From the cell containing the given text, extract its center point as [x, y] coordinate. 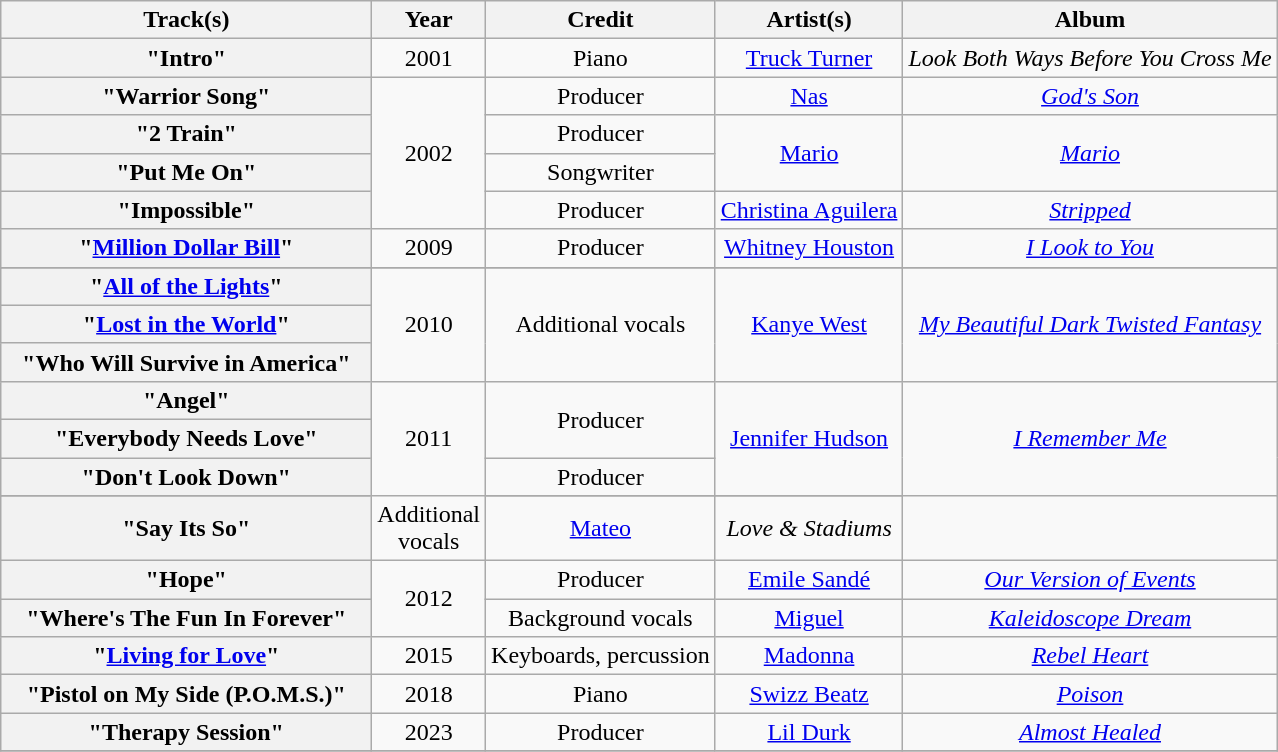
2015 [429, 656]
"Impossible" [186, 210]
Year [429, 20]
Madonna [809, 656]
Credit [601, 20]
"2 Train" [186, 134]
"Say Its So" [186, 528]
"Pistol on My Side (P.O.M.S.)" [186, 694]
Artist(s) [809, 20]
2001 [429, 58]
Poison [1090, 694]
"Therapy Session" [186, 732]
2012 [429, 599]
"Intro" [186, 58]
"Warrior Song" [186, 96]
2009 [429, 248]
Miguel [809, 618]
Look Both Ways Before You Cross Me [1090, 58]
"Million Dollar Bill" [186, 248]
Almost Healed [1090, 732]
Kanye West [809, 324]
Keyboards, percussion [601, 656]
Stripped [1090, 210]
"Put Me On" [186, 172]
Track(s) [186, 20]
Whitney Houston [809, 248]
God's Son [1090, 96]
Lil Durk [809, 732]
Background vocals [601, 618]
"All of the Lights" [186, 286]
2011 [429, 438]
"Angel" [186, 400]
2002 [429, 153]
Nas [809, 96]
Songwriter [601, 172]
Jennifer Hudson [809, 438]
I Remember Me [1090, 438]
2010 [429, 324]
Swizz Beatz [809, 694]
Christina Aguilera [809, 210]
"Who Will Survive in America" [186, 362]
"Where's The Fun In Forever" [186, 618]
Love & Stadiums [809, 528]
Mateo [601, 528]
"Don't Look Down" [186, 477]
Emile Sandé [809, 580]
Album [1090, 20]
Our Version of Events [1090, 580]
Truck Turner [809, 58]
"Everybody Needs Love" [186, 438]
"Lost in the World" [186, 324]
Rebel Heart [1090, 656]
Kaleidoscope Dream [1090, 618]
I Look to You [1090, 248]
2023 [429, 732]
"Living for Love" [186, 656]
My Beautiful Dark Twisted Fantasy [1090, 324]
"Hope" [186, 580]
2018 [429, 694]
